Detect which cell encompasses the target text, then output its (X, Y) center coordinate. 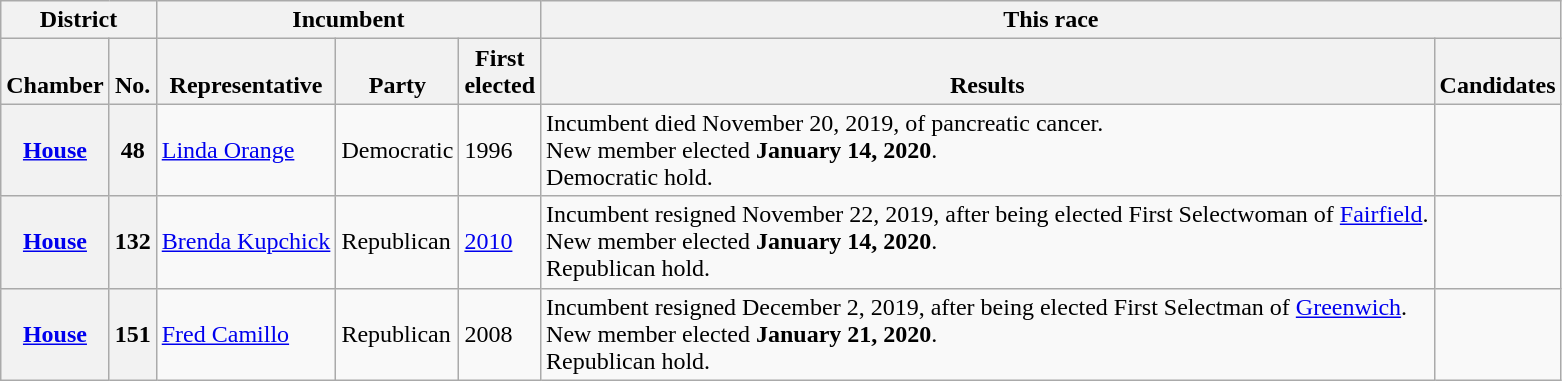
Results (988, 72)
2010 (500, 242)
Brenda Kupchick (246, 242)
Incumbent resigned December 2, 2019, after being elected First Selectman of Greenwich.New member elected January 21, 2020.Republican hold. (988, 334)
Democratic (398, 150)
1996 (500, 150)
Candidates (1498, 72)
Representative (246, 72)
This race (1052, 20)
48 (132, 150)
Chamber (55, 72)
Fred Camillo (246, 334)
District (78, 20)
132 (132, 242)
Incumbent died November 20, 2019, of pancreatic cancer.New member elected January 14, 2020.Democratic hold. (988, 150)
2008 (500, 334)
151 (132, 334)
Linda Orange (246, 150)
Party (398, 72)
No. (132, 72)
Incumbent resigned November 22, 2019, after being elected First Selectwoman of Fairfield.New member elected January 14, 2020.Republican hold. (988, 242)
Firstelected (500, 72)
Incumbent (348, 20)
